From the cell containing the given text, extract its center point as (x, y) coordinate. 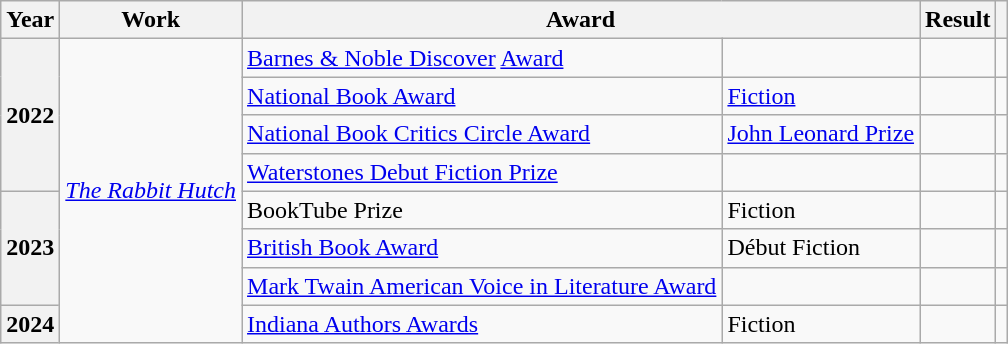
The Rabbit Hutch (151, 191)
Work (151, 20)
John Leonard Prize (821, 134)
British Book Award (482, 248)
National Book Award (482, 96)
Indiana Authors Awards (482, 324)
Mark Twain American Voice in Literature Award (482, 286)
Award (581, 20)
Waterstones Debut Fiction Prize (482, 172)
BookTube Prize (482, 210)
National Book Critics Circle Award (482, 134)
Barnes & Noble Discover Award (482, 58)
Result (958, 20)
Début Fiction (821, 248)
2024 (30, 324)
Year (30, 20)
2022 (30, 115)
2023 (30, 248)
